Search for the cell housing the specified text and yield its [x, y] center coordinate. 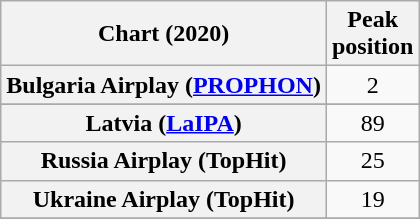
19 [372, 199]
Latvia (LaIPA) [164, 123]
89 [372, 123]
Bulgaria Airplay (PROPHON) [164, 85]
2 [372, 85]
Chart (2020) [164, 34]
25 [372, 161]
Peakposition [372, 34]
Ukraine Airplay (TopHit) [164, 199]
Russia Airplay (TopHit) [164, 161]
